Provide the (X, Y) coordinate of the cell's center where the given text is located.  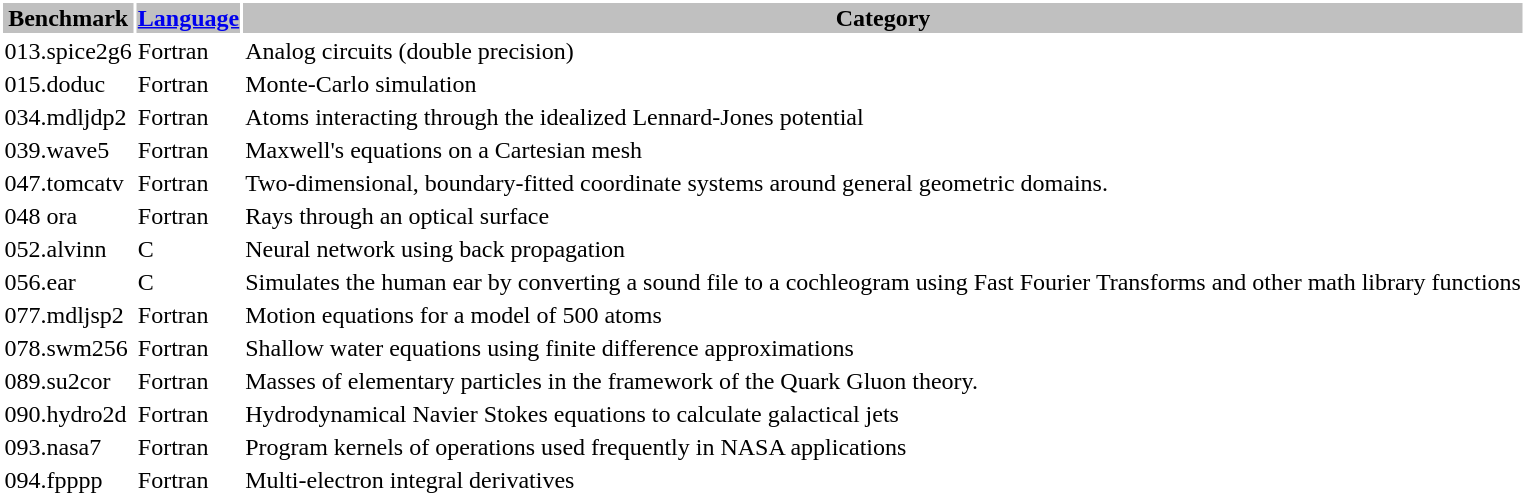
Hydrodynamical Navier Stokes equations to calculate galactical jets (884, 414)
093.nasa7 (68, 447)
089.su2cor (68, 381)
Program kernels of operations used frequently in NASA applications (884, 447)
034.mdljdp2 (68, 117)
Neural network using back propagation (884, 249)
Simulates the human ear by converting a sound file to a cochleogram using Fast Fourier Transforms and other math library functions (884, 282)
Benchmark (68, 18)
047.tomcatv (68, 183)
090.hydro2d (68, 414)
Language (188, 18)
013.spice2g6 (68, 51)
015.doduc (68, 84)
Monte-Carlo simulation (884, 84)
Analog circuits (double precision) (884, 51)
Maxwell's equations on a Cartesian mesh (884, 150)
078.swm256 (68, 348)
Two-dimensional, boundary-fitted coordinate systems around general geometric domains. (884, 183)
094.fpppp (68, 480)
Category (884, 18)
Masses of elementary particles in the framework of the Quark Gluon theory. (884, 381)
Rays through an optical surface (884, 216)
056.ear (68, 282)
Shallow water equations using finite difference approximations (884, 348)
039.wave5 (68, 150)
Motion equations for a model of 500 atoms (884, 315)
077.mdljsp2 (68, 315)
Multi-electron integral derivatives (884, 480)
Atoms interacting through the idealized Lennard-Jones potential (884, 117)
048 ora (68, 216)
052.alvinn (68, 249)
